Search for the cell housing the specified text and yield its (x, y) center coordinate. 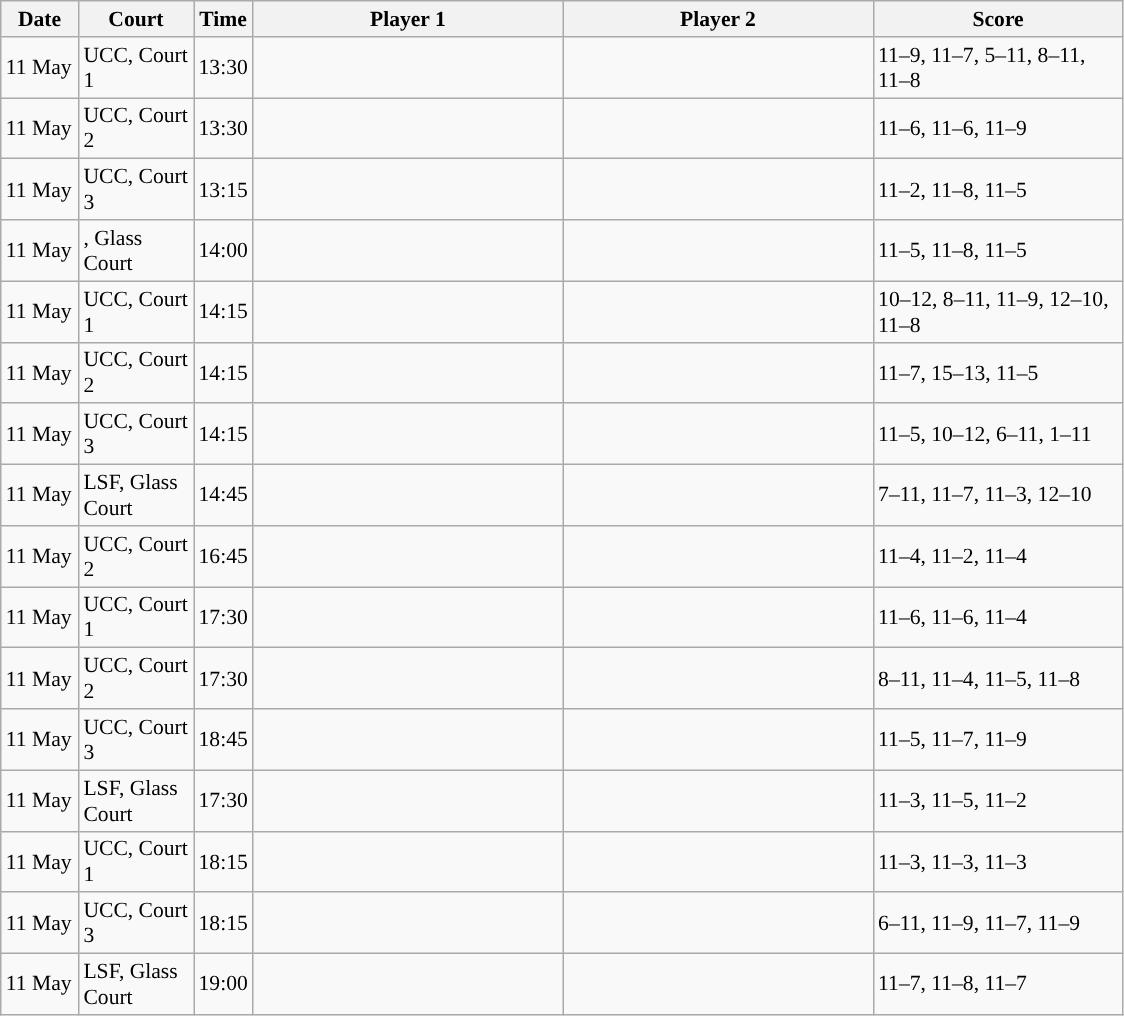
10–12, 8–11, 11–9, 12–10, 11–8 (998, 312)
11–5, 11–7, 11–9 (998, 740)
Date (40, 19)
19:00 (224, 984)
Time (224, 19)
11–5, 11–8, 11–5 (998, 250)
11–2, 11–8, 11–5 (998, 190)
11–6, 11–6, 11–9 (998, 128)
, Glass Court (136, 250)
Player 2 (718, 19)
11–3, 11–5, 11–2 (998, 800)
11–4, 11–2, 11–4 (998, 556)
6–11, 11–9, 11–7, 11–9 (998, 924)
11–6, 11–6, 11–4 (998, 618)
11–9, 11–7, 5–11, 8–11, 11–8 (998, 68)
16:45 (224, 556)
14:00 (224, 250)
11–7, 15–13, 11–5 (998, 372)
14:45 (224, 496)
11–5, 10–12, 6–11, 1–11 (998, 434)
11–7, 11–8, 11–7 (998, 984)
7–11, 11–7, 11–3, 12–10 (998, 496)
Score (998, 19)
Player 1 (408, 19)
8–11, 11–4, 11–5, 11–8 (998, 678)
Court (136, 19)
11–3, 11–3, 11–3 (998, 862)
13:15 (224, 190)
18:45 (224, 740)
